Find where the given text appears and provide that cell's center as [X, Y] coordinate. 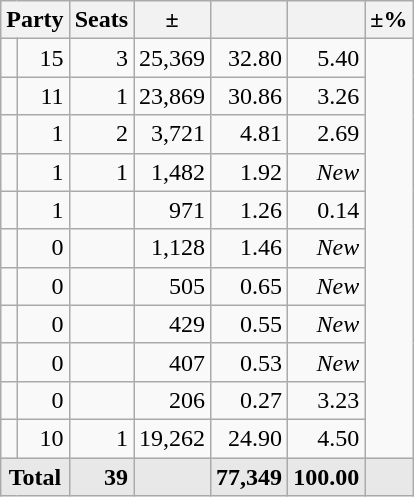
30.86 [250, 96]
505 [172, 286]
971 [172, 210]
0.14 [326, 210]
3 [101, 58]
206 [172, 400]
0.55 [250, 324]
10 [43, 438]
77,349 [250, 477]
11 [43, 96]
19,262 [172, 438]
3,721 [172, 134]
407 [172, 362]
1.46 [250, 248]
1,482 [172, 172]
32.80 [250, 58]
25,369 [172, 58]
1.92 [250, 172]
3.26 [326, 96]
4.81 [250, 134]
±% [389, 20]
Party [35, 20]
39 [101, 477]
4.50 [326, 438]
2 [101, 134]
5.40 [326, 58]
1.26 [250, 210]
1,128 [172, 248]
15 [43, 58]
2.69 [326, 134]
3.23 [326, 400]
Seats [101, 20]
0.65 [250, 286]
429 [172, 324]
100.00 [326, 477]
Total [35, 477]
0.53 [250, 362]
± [172, 20]
24.90 [250, 438]
0.27 [250, 400]
23,869 [172, 96]
